Scan for the cell matching the given text and deliver its [X, Y] coordinate at center. 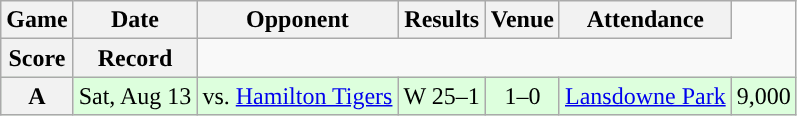
A [37, 96]
Venue [522, 20]
Attendance [645, 20]
1–0 [522, 96]
Opponent [298, 20]
Sat, Aug 13 [135, 96]
Date [135, 20]
vs. Hamilton Tigers [298, 96]
Lansdowne Park [645, 96]
W 25–1 [442, 96]
Record [135, 58]
Game [37, 20]
Score [37, 58]
Results [442, 20]
9,000 [764, 96]
